Identify which cell holds the provided text, then report its (X, Y) central coordinate. 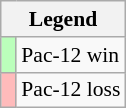
Legend (64, 19)
Pac-12 win (70, 55)
Pac-12 loss (70, 90)
